Pinpoint the cell where the given text exists, returning its (x, y) midpoint coordinate. 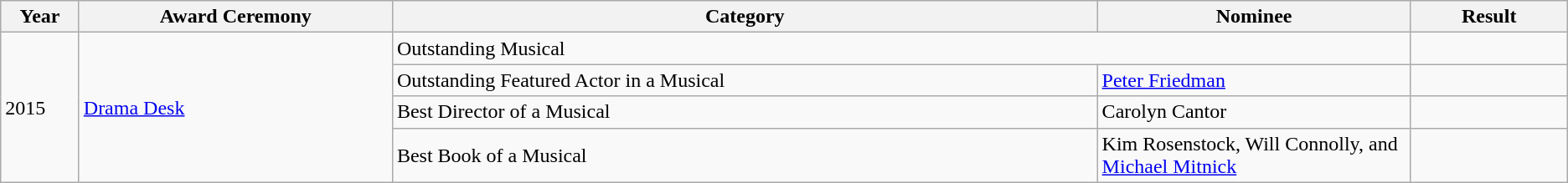
Category (745, 17)
Result (1489, 17)
Nominee (1254, 17)
Best Director of a Musical (745, 112)
Year (40, 17)
Carolyn Cantor (1254, 112)
Drama Desk (235, 107)
2015 (40, 107)
Outstanding Musical (901, 48)
Best Book of a Musical (745, 155)
Award Ceremony (235, 17)
Outstanding Featured Actor in a Musical (745, 80)
Kim Rosenstock, Will Connolly, and Michael Mitnick (1254, 155)
Peter Friedman (1254, 80)
